Capture the cell that displays the provided text and extract its (x, y) central coordinate. 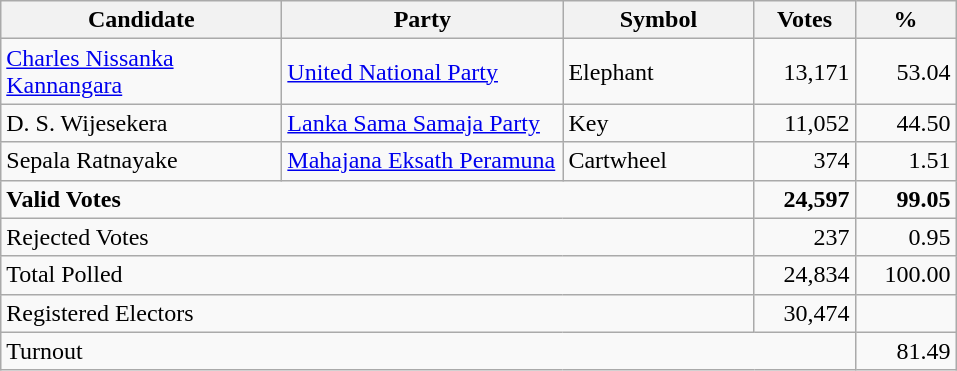
81.49 (906, 351)
Charles Nissanka Kannangara (142, 72)
1.51 (906, 161)
Rejected Votes (378, 237)
44.50 (906, 123)
Candidate (142, 20)
D. S. Wijesekera (142, 123)
374 (804, 161)
Total Polled (378, 275)
Elephant (658, 72)
24,834 (804, 275)
Mahajana Eksath Peramuna (422, 161)
Sepala Ratnayake (142, 161)
Registered Electors (378, 313)
99.05 (906, 199)
Symbol (658, 20)
53.04 (906, 72)
Lanka Sama Samaja Party (422, 123)
100.00 (906, 275)
11,052 (804, 123)
Key (658, 123)
Votes (804, 20)
13,171 (804, 72)
Cartwheel (658, 161)
24,597 (804, 199)
Party (422, 20)
30,474 (804, 313)
0.95 (906, 237)
Valid Votes (378, 199)
United National Party (422, 72)
Turnout (428, 351)
237 (804, 237)
% (906, 20)
